Pinpoint the cell where the given text exists, returning its (X, Y) midpoint coordinate. 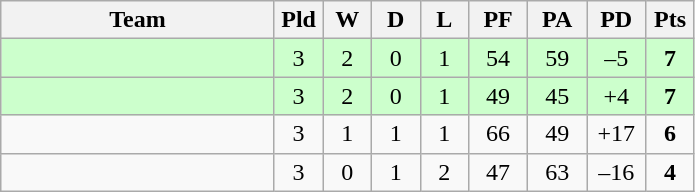
PF (498, 20)
L (444, 20)
W (348, 20)
4 (670, 172)
54 (498, 58)
Team (138, 20)
6 (670, 134)
63 (558, 172)
D (396, 20)
Pld (298, 20)
45 (558, 96)
+4 (616, 96)
Pts (670, 20)
–16 (616, 172)
59 (558, 58)
66 (498, 134)
PA (558, 20)
47 (498, 172)
–5 (616, 58)
+17 (616, 134)
PD (616, 20)
